Pinpoint the cell where the given text exists, returning its (x, y) midpoint coordinate. 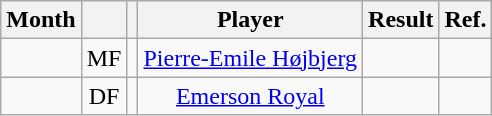
Player (250, 20)
MF (104, 58)
DF (104, 96)
Result (401, 20)
Emerson Royal (250, 96)
Month (41, 20)
Pierre-Emile Højbjerg (250, 58)
Ref. (466, 20)
